Extract the [X, Y] coordinate from the center of the cell holding the provided text.  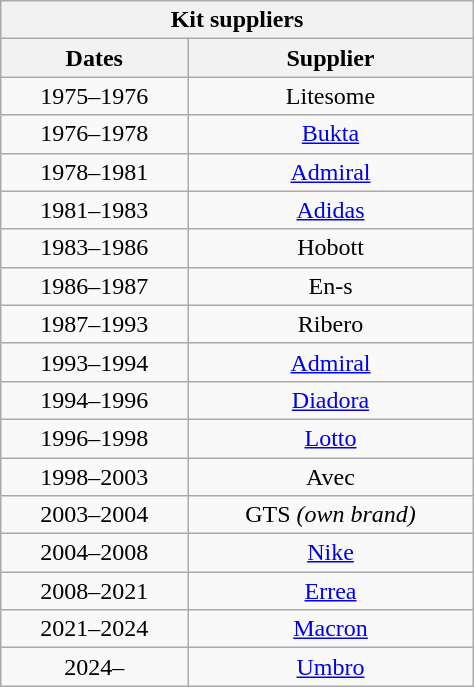
1978–1981 [94, 172]
Lotto [330, 438]
1975–1976 [94, 96]
1994–1996 [94, 400]
2003–2004 [94, 515]
Supplier [330, 58]
Diadora [330, 400]
Macron [330, 629]
1983–1986 [94, 248]
GTS (own brand) [330, 515]
Litesome [330, 96]
2024– [94, 667]
Dates [94, 58]
Kit suppliers [237, 20]
Adidas [330, 210]
1981–1983 [94, 210]
1976–1978 [94, 134]
1993–1994 [94, 362]
1986–1987 [94, 286]
2021–2024 [94, 629]
En-s [330, 286]
Hobott [330, 248]
Bukta [330, 134]
Nike [330, 553]
Errea [330, 591]
1987–1993 [94, 324]
1996–1998 [94, 438]
Umbro [330, 667]
2004–2008 [94, 553]
Avec [330, 477]
2008–2021 [94, 591]
1998–2003 [94, 477]
Ribero [330, 324]
